Scan for the cell matching the given text and deliver its (x, y) coordinate at center. 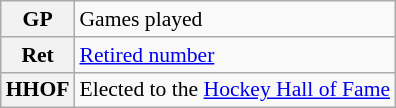
HHOF (38, 90)
GP (38, 19)
Ret (38, 55)
Retired number (234, 55)
Elected to the Hockey Hall of Fame (234, 90)
Games played (234, 19)
